Provide the (x, y) coordinate of the cell's center where the given text is located.  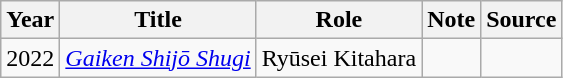
Role (338, 20)
Year (30, 20)
Source (522, 20)
Note (452, 20)
Gaiken Shijō Shugi (158, 58)
Title (158, 20)
2022 (30, 58)
Ryūsei Kitahara (338, 58)
